Output the [X, Y] coordinate of the center of the cell containing the given text.  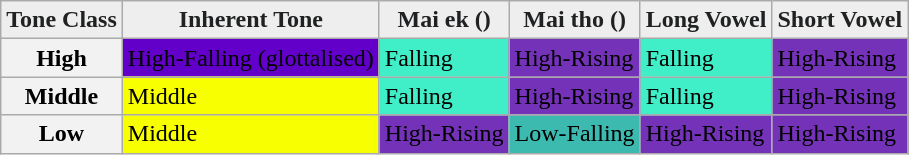
High-Falling (glottalised) [250, 58]
Inherent Tone [250, 20]
Long Vowel [706, 20]
Low [62, 134]
Mai ek () [444, 20]
Mai tho () [574, 20]
Low-Falling [574, 134]
Short Vowel [840, 20]
High [62, 58]
Tone Class [62, 20]
